Pinpoint the cell where the given text exists, returning its [X, Y] midpoint coordinate. 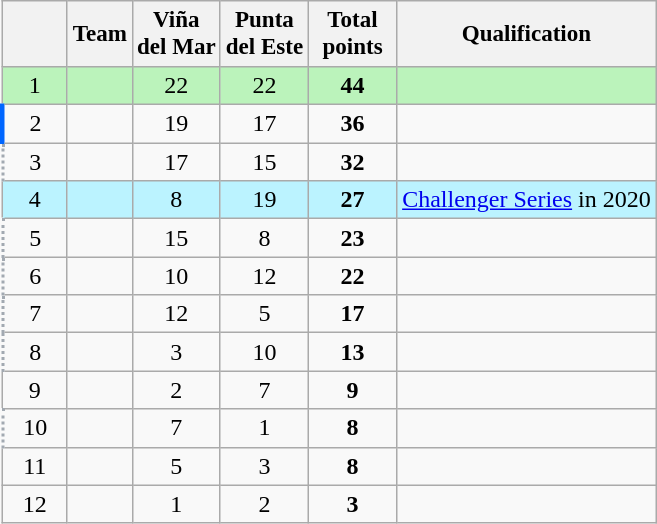
Qualification [527, 34]
Viña del Mar [176, 34]
6 [34, 276]
Punta del Este [264, 34]
Challenger Series in 2020 [527, 200]
36 [352, 124]
44 [352, 86]
Team [100, 34]
Total points [352, 34]
32 [352, 162]
23 [352, 238]
27 [352, 200]
13 [352, 352]
4 [34, 200]
11 [34, 466]
